Scan for the cell matching the given text and deliver its (X, Y) coordinate at center. 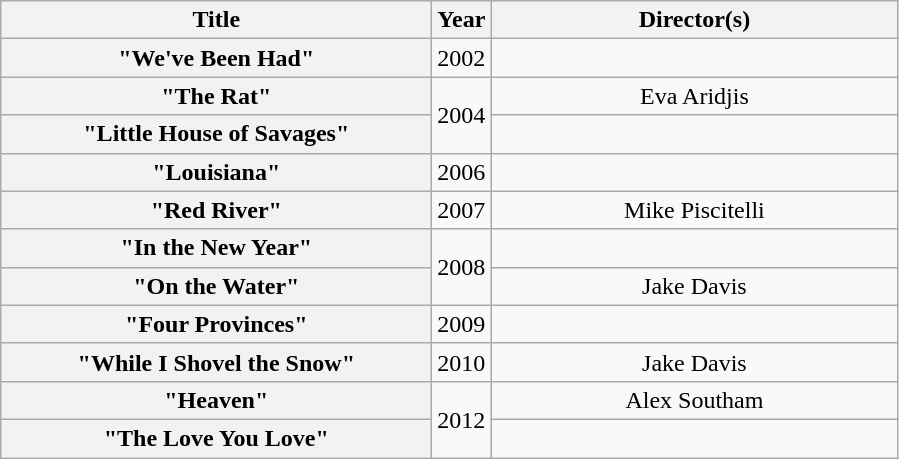
Eva Aridjis (694, 96)
2002 (462, 58)
"In the New Year" (216, 248)
"The Love You Love" (216, 438)
"Little House of Savages" (216, 134)
"We've Been Had" (216, 58)
Title (216, 20)
Director(s) (694, 20)
2010 (462, 362)
2008 (462, 267)
"While I Shovel the Snow" (216, 362)
"Four Provinces" (216, 324)
"Heaven" (216, 400)
2007 (462, 210)
"On the Water" (216, 286)
Mike Piscitelli (694, 210)
2006 (462, 172)
"Red River" (216, 210)
Alex Southam (694, 400)
2012 (462, 419)
Year (462, 20)
"The Rat" (216, 96)
2009 (462, 324)
2004 (462, 115)
"Louisiana" (216, 172)
